Pinpoint the cell where the given text exists, returning its (x, y) midpoint coordinate. 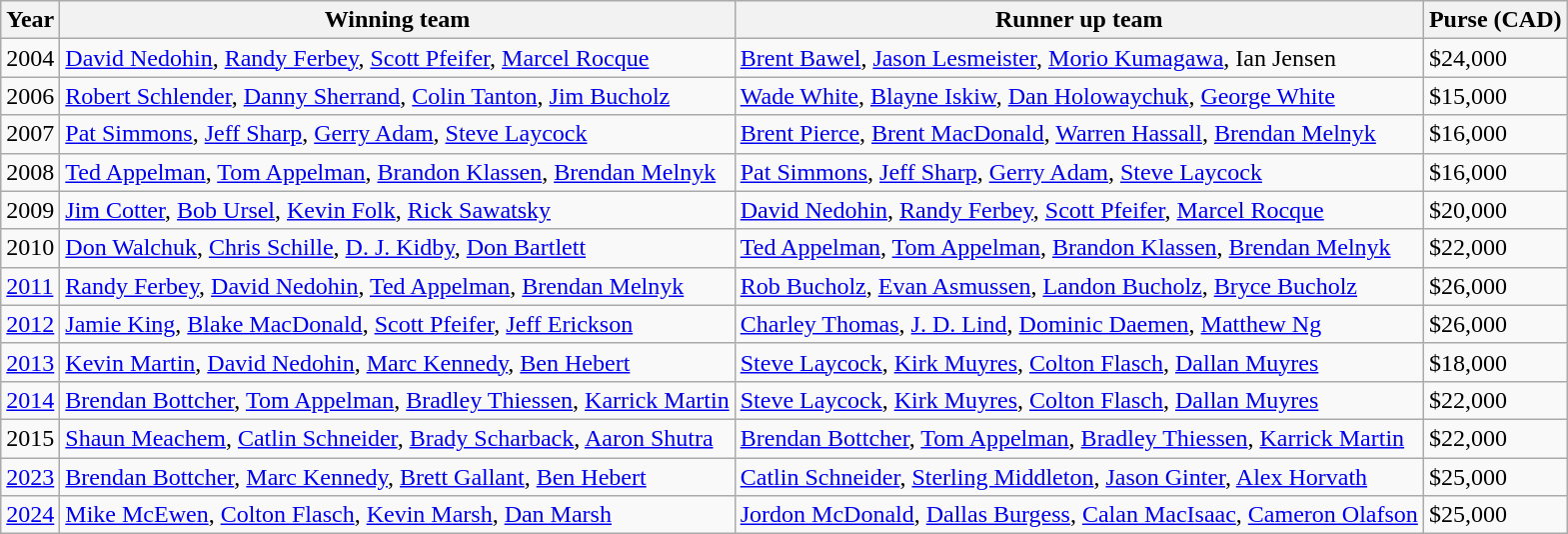
Brendan Bottcher, Marc Kennedy, Brett Gallant, Ben Hebert (398, 477)
2007 (30, 134)
Wade White, Blayne Iskiw, Dan Holowaychuk, George White (1079, 96)
Don Walchuk, Chris Schille, D. J. Kidby, Don Bartlett (398, 248)
$20,000 (1495, 210)
2023 (30, 477)
Jamie King, Blake MacDonald, Scott Pfeifer, Jeff Erickson (398, 324)
2011 (30, 286)
Mike McEwen, Colton Flasch, Kevin Marsh, Dan Marsh (398, 515)
Charley Thomas, J. D. Lind, Dominic Daemen, Matthew Ng (1079, 324)
Brent Pierce, Brent MacDonald, Warren Hassall, Brendan Melnyk (1079, 134)
Kevin Martin, David Nedohin, Marc Kennedy, Ben Hebert (398, 362)
2004 (30, 58)
Runner up team (1079, 20)
Brent Bawel, Jason Lesmeister, Morio Kumagawa, Ian Jensen (1079, 58)
2006 (30, 96)
2010 (30, 248)
$18,000 (1495, 362)
Winning team (398, 20)
$24,000 (1495, 58)
2024 (30, 515)
2015 (30, 438)
Year (30, 20)
Catlin Schneider, Sterling Middleton, Jason Ginter, Alex Horvath (1079, 477)
Jim Cotter, Bob Ursel, Kevin Folk, Rick Sawatsky (398, 210)
Rob Bucholz, Evan Asmussen, Landon Bucholz, Bryce Bucholz (1079, 286)
2013 (30, 362)
$15,000 (1495, 96)
Robert Schlender, Danny Sherrand, Colin Tanton, Jim Bucholz (398, 96)
Shaun Meachem, Catlin Schneider, Brady Scharback, Aaron Shutra (398, 438)
2012 (30, 324)
Jordon McDonald, Dallas Burgess, Calan MacIsaac, Cameron Olafson (1079, 515)
2014 (30, 400)
Purse (CAD) (1495, 20)
2008 (30, 172)
Randy Ferbey, David Nedohin, Ted Appelman, Brendan Melnyk (398, 286)
2009 (30, 210)
